Detect which cell encompasses the target text, then output its (X, Y) center coordinate. 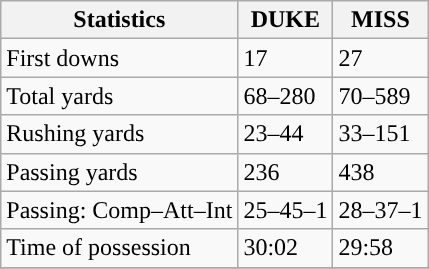
First downs (120, 58)
68–280 (286, 96)
Passing yards (120, 172)
MISS (380, 20)
Rushing yards (120, 134)
Time of possession (120, 248)
27 (380, 58)
Statistics (120, 20)
236 (286, 172)
25–45–1 (286, 210)
438 (380, 172)
30:02 (286, 248)
33–151 (380, 134)
28–37–1 (380, 210)
17 (286, 58)
Total yards (120, 96)
70–589 (380, 96)
DUKE (286, 20)
Passing: Comp–Att–Int (120, 210)
23–44 (286, 134)
29:58 (380, 248)
